Output the [x, y] coordinate of the center of the cell containing the given text.  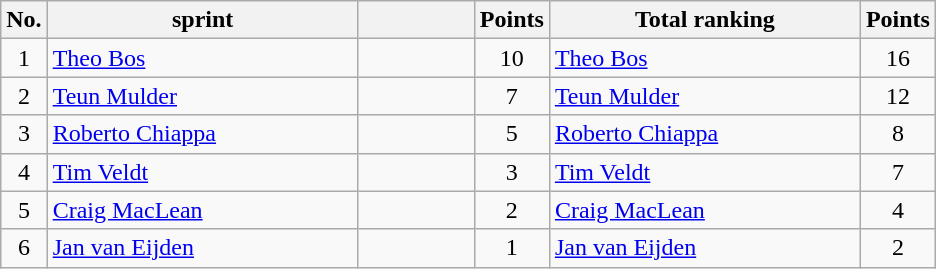
16 [898, 58]
6 [24, 248]
8 [898, 134]
10 [512, 58]
Total ranking [704, 20]
12 [898, 96]
No. [24, 20]
sprint [202, 20]
